Find where the given text appears and provide that cell's center as (X, Y) coordinate. 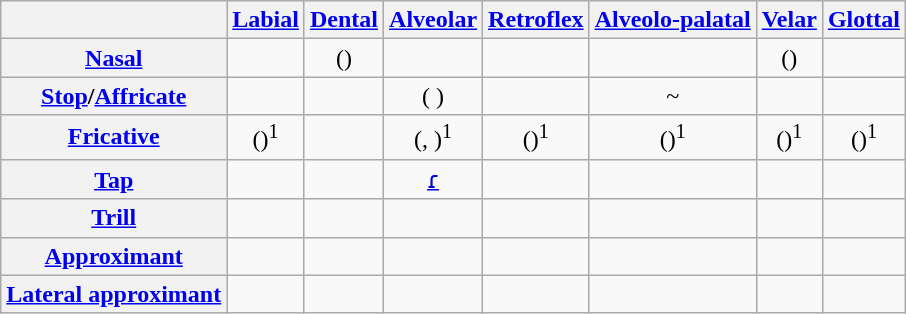
Stop/Affricate (114, 96)
Velar (789, 20)
Tap (114, 179)
Nasal (114, 58)
Approximant (114, 256)
Trill (114, 218)
Fricative (114, 138)
Labial (266, 20)
~ (672, 96)
Retroflex (536, 20)
( ) (434, 96)
Alveolo-palatal (672, 20)
(, )1 (434, 138)
ɾ (434, 179)
Dental (344, 20)
Alveolar (434, 20)
Glottal (864, 20)
Lateral approximant (114, 294)
